Detect which cell encompasses the target text, then output its (x, y) center coordinate. 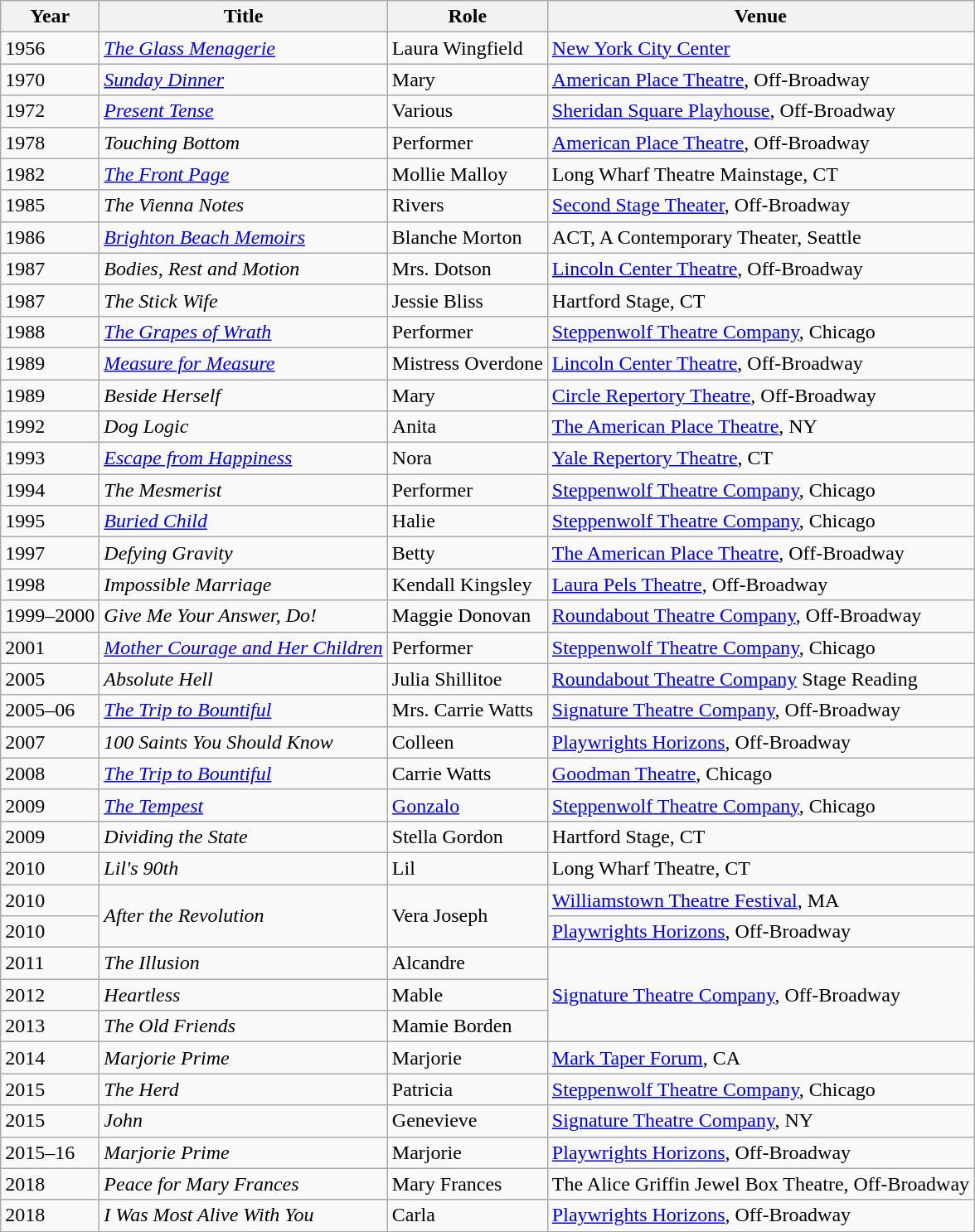
Sheridan Square Playhouse, Off-Broadway (760, 111)
Buried Child (244, 521)
Mark Taper Forum, CA (760, 1058)
2007 (50, 742)
Absolute Hell (244, 679)
2012 (50, 995)
The Old Friends (244, 1026)
1970 (50, 80)
Alcandre (468, 963)
Mary Frances (468, 1184)
Gonzalo (468, 805)
1982 (50, 174)
2013 (50, 1026)
Title (244, 17)
Laura Wingfield (468, 48)
Mamie Borden (468, 1026)
Circle Repertory Theatre, Off-Broadway (760, 395)
Dog Logic (244, 427)
1993 (50, 458)
Various (468, 111)
Roundabout Theatre Company Stage Reading (760, 679)
Patricia (468, 1089)
Carla (468, 1215)
Touching Bottom (244, 143)
Give Me Your Answer, Do! (244, 616)
2005–06 (50, 711)
1992 (50, 427)
Long Wharf Theatre, CT (760, 868)
New York City Center (760, 48)
2008 (50, 774)
Blanche Morton (468, 237)
Heartless (244, 995)
After the Revolution (244, 915)
The Tempest (244, 805)
Present Tense (244, 111)
Kendall Kingsley (468, 584)
Yale Repertory Theatre, CT (760, 458)
Sunday Dinner (244, 80)
Mother Courage and Her Children (244, 648)
Laura Pels Theatre, Off-Broadway (760, 584)
Colleen (468, 742)
100 Saints You Should Know (244, 742)
1988 (50, 332)
Rivers (468, 206)
Beside Herself (244, 395)
Mrs. Carrie Watts (468, 711)
1995 (50, 521)
The Alice Griffin Jewel Box Theatre, Off-Broadway (760, 1184)
2011 (50, 963)
Bodies, Rest and Motion (244, 269)
Jessie Bliss (468, 300)
Lil (468, 868)
Goodman Theatre, Chicago (760, 774)
2014 (50, 1058)
Peace for Mary Frances (244, 1184)
The American Place Theatre, NY (760, 427)
2015–16 (50, 1152)
The Vienna Notes (244, 206)
Dividing the State (244, 837)
Brighton Beach Memoirs (244, 237)
Betty (468, 553)
Genevieve (468, 1121)
1999–2000 (50, 616)
The Stick Wife (244, 300)
Nora (468, 458)
1972 (50, 111)
Vera Joseph (468, 915)
Defying Gravity (244, 553)
John (244, 1121)
2001 (50, 648)
2005 (50, 679)
The American Place Theatre, Off-Broadway (760, 553)
Anita (468, 427)
Mable (468, 995)
Maggie Donovan (468, 616)
Carrie Watts (468, 774)
1986 (50, 237)
Mistress Overdone (468, 363)
1998 (50, 584)
The Illusion (244, 963)
1997 (50, 553)
Williamstown Theatre Festival, MA (760, 900)
The Grapes of Wrath (244, 332)
Long Wharf Theatre Mainstage, CT (760, 174)
1956 (50, 48)
Signature Theatre Company, NY (760, 1121)
Impossible Marriage (244, 584)
I Was Most Alive With You (244, 1215)
Halie (468, 521)
Mrs. Dotson (468, 269)
The Herd (244, 1089)
Mollie Malloy (468, 174)
The Mesmerist (244, 490)
Role (468, 17)
Julia Shillitoe (468, 679)
The Front Page (244, 174)
Year (50, 17)
Escape from Happiness (244, 458)
1994 (50, 490)
The Glass Menagerie (244, 48)
Measure for Measure (244, 363)
Stella Gordon (468, 837)
Second Stage Theater, Off-Broadway (760, 206)
1978 (50, 143)
Roundabout Theatre Company, Off-Broadway (760, 616)
Venue (760, 17)
ACT, A Contemporary Theater, Seattle (760, 237)
1985 (50, 206)
Lil's 90th (244, 868)
